Return [X, Y] of the center of cell containing provided text 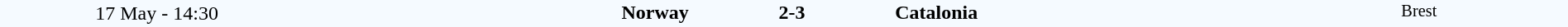
Catalonia [1082, 12]
2-3 [791, 12]
Norway [501, 12]
17 May - 14:30 [157, 13]
Brest [1419, 13]
